Return [X, Y] of the center of cell containing provided text 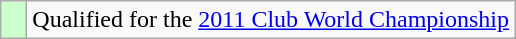
Qualified for the 2011 Club World Championship [271, 20]
